For the text-containing cell, return its midpoint in (x, y) coordinate format. 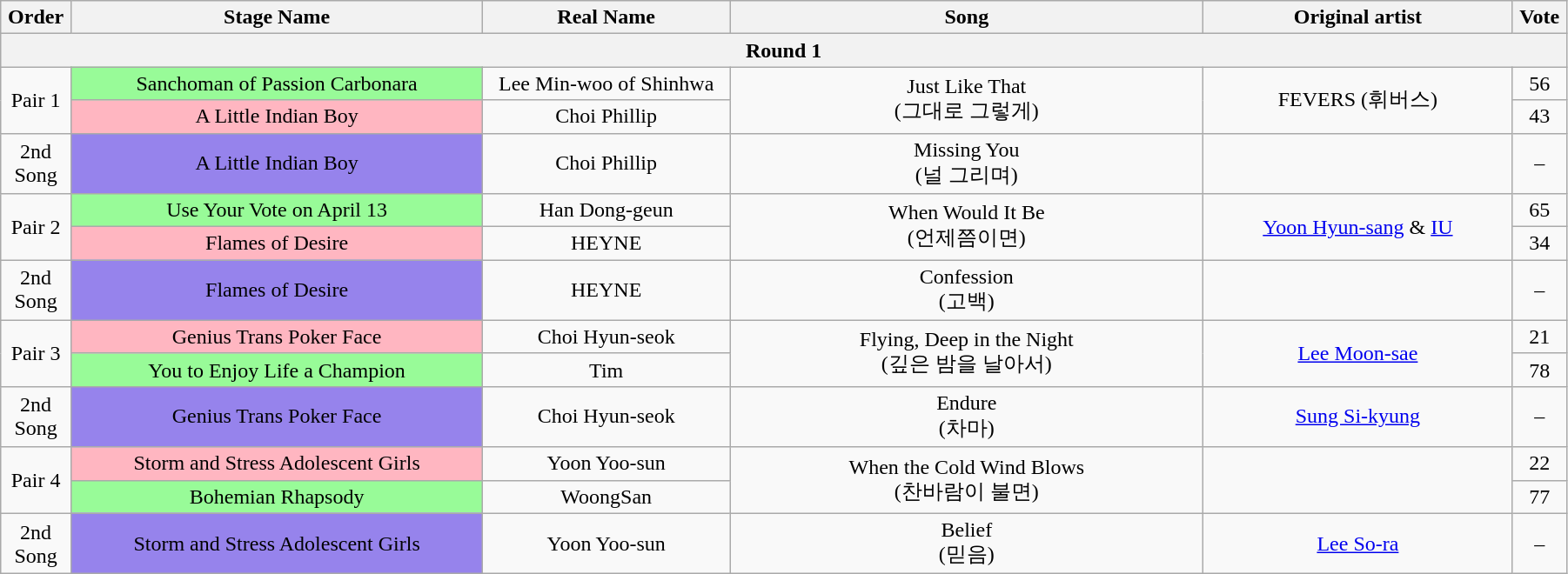
Real Name (606, 17)
78 (1540, 370)
Pair 1 (37, 100)
Pair 2 (37, 227)
Stage Name (277, 17)
34 (1540, 244)
Endure(차마) (967, 417)
Song (967, 17)
65 (1540, 210)
WoongSan (606, 497)
Bohemian Rhapsody (277, 497)
56 (1540, 83)
Pair 3 (37, 353)
Lee Min-woo of Shinhwa (606, 83)
Original artist (1357, 17)
Missing You(널 그리며) (967, 164)
43 (1540, 117)
Use Your Vote on April 13 (277, 210)
Pair 4 (37, 480)
Vote (1540, 17)
Flying, Deep in the Night(깊은 밤을 날아서) (967, 353)
FEVERS (휘버스) (1357, 100)
Round 1 (784, 50)
Lee So-ra (1357, 544)
Order (37, 17)
When Would It Be(언제쯤이면) (967, 227)
Tim (606, 370)
Belief(믿음) (967, 544)
Sung Si-kyung (1357, 417)
Confession(고백) (967, 290)
Sanchoman of Passion Carbonara (277, 83)
Han Dong-geun (606, 210)
You to Enjoy Life a Champion (277, 370)
77 (1540, 497)
22 (1540, 464)
Yoon Hyun-sang & IU (1357, 227)
Lee Moon-sae (1357, 353)
21 (1540, 337)
Just Like That(그대로 그렇게) (967, 100)
When the Cold Wind Blows(찬바람이 불면) (967, 480)
